Return the (X, Y) coordinate for the center point of the cell that contains the specified text.  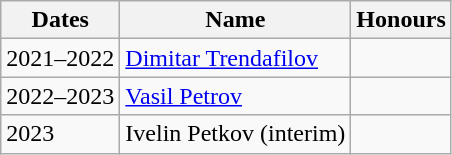
Vasil Petrov (236, 96)
2021–2022 (60, 58)
2023 (60, 134)
Ivelin Petkov (interim) (236, 134)
Honours (401, 20)
Dates (60, 20)
Dimitar Trendafilov (236, 58)
Name (236, 20)
2022–2023 (60, 96)
